Determine the (X, Y) coordinate at the center of the cell enclosing the given text.  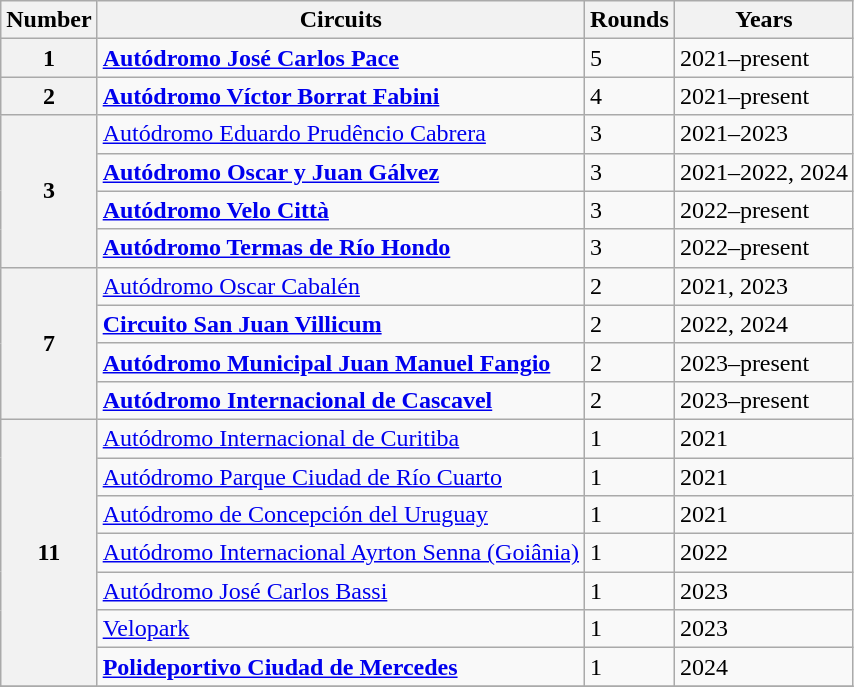
Autódromo Víctor Borrat Fabini (340, 96)
Circuits (340, 20)
7 (49, 343)
5 (630, 58)
Polideportivo Ciudad de Mercedes (340, 667)
2024 (764, 667)
Circuito San Juan Villicum (340, 324)
Rounds (630, 20)
Autódromo Internacional Ayrton Senna (Goiânia) (340, 553)
Autódromo José Carlos Bassi (340, 591)
Autódromo Oscar y Juan Gálvez (340, 172)
Number (49, 20)
Autódromo Internacional de Curitiba (340, 438)
Autódromo Municipal Juan Manuel Fangio (340, 362)
2022, 2024 (764, 324)
Autódromo de Concepción del Uruguay (340, 515)
2021, 2023 (764, 286)
Autódromo Oscar Cabalén (340, 286)
Autódromo Eduardo Prudêncio Cabrera (340, 134)
2021–2022, 2024 (764, 172)
2021–2023 (764, 134)
2022 (764, 553)
Velopark (340, 629)
Autódromo Parque Ciudad de Río Cuarto (340, 477)
Autódromo Internacional de Cascavel (340, 400)
Autódromo José Carlos Pace (340, 58)
4 (630, 96)
Autódromo Velo Città (340, 210)
11 (49, 552)
Autódromo Termas de Río Hondo (340, 248)
Years (764, 20)
